Find where the given text appears and provide that cell's center as (X, Y) coordinate. 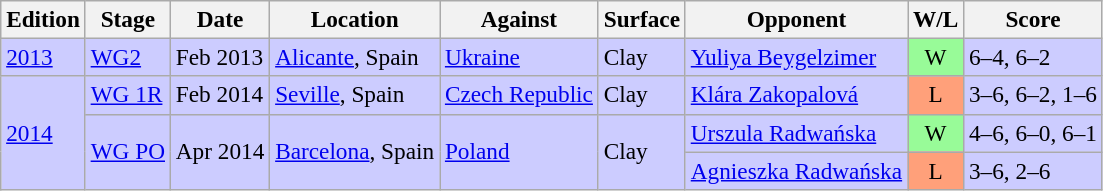
WG PO (128, 152)
Czech Republic (520, 95)
2013 (44, 57)
WG 1R (128, 95)
Location (355, 19)
Surface (642, 19)
Ukraine (520, 57)
3–6, 6–2, 1–6 (1034, 95)
Feb 2014 (220, 95)
Alicante, Spain (355, 57)
Poland (520, 152)
W/L (936, 19)
Urszula Radwańska (796, 133)
3–6, 2–6 (1034, 170)
6–4, 6–2 (1034, 57)
Date (220, 19)
2014 (44, 132)
Seville, Spain (355, 95)
Score (1034, 19)
Against (520, 19)
Agnieszka Radwańska (796, 170)
Edition (44, 19)
4–6, 6–0, 6–1 (1034, 133)
Stage (128, 19)
Barcelona, Spain (355, 152)
WG2 (128, 57)
Feb 2013 (220, 57)
Apr 2014 (220, 152)
Yuliya Beygelzimer (796, 57)
Klára Zakopalová (796, 95)
Opponent (796, 19)
